Scan for the cell matching the given text and deliver its (X, Y) coordinate at center. 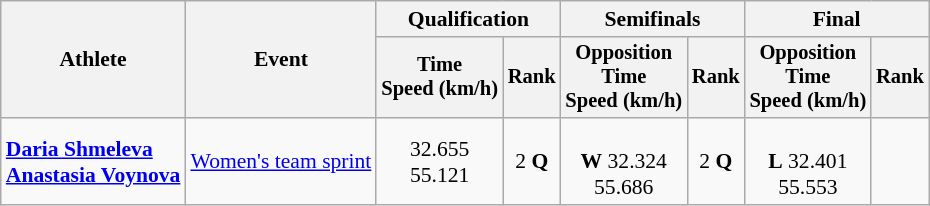
Qualification (468, 19)
W 32.32455.686 (624, 162)
Women's team sprint (280, 162)
TimeSpeed (km/h) (440, 78)
Final (837, 19)
Daria ShmelevaAnastasia Voynova (94, 162)
Athlete (94, 60)
Event (280, 60)
L 32.40155.553 (808, 162)
Semifinals (652, 19)
32.65555.121 (440, 162)
